Extract the [X, Y] coordinate from the center of the cell holding the provided text.  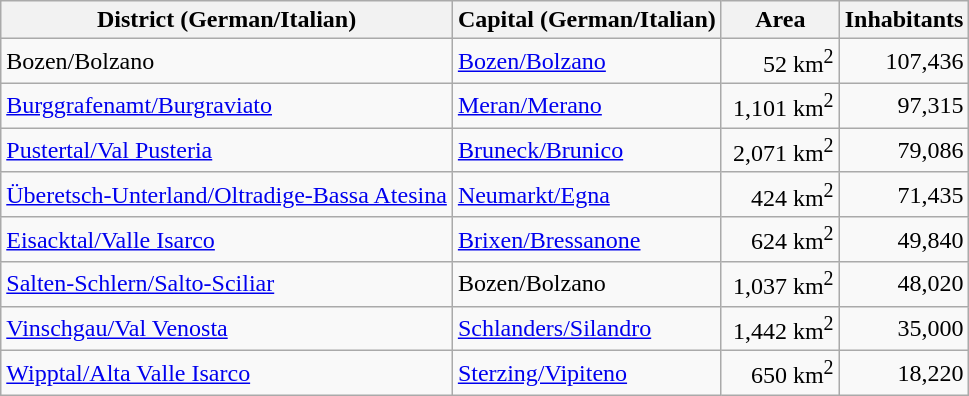
71,435 [904, 194]
18,220 [904, 374]
Überetsch-Unterland/Oltradige-Bassa Atesina [227, 194]
Eisacktal/Valle Isarco [227, 240]
Burggrafenamt/Burgraviato [227, 106]
1,037 km2 [780, 284]
District (German/Italian) [227, 20]
Bruneck/Brunico [586, 150]
Neumarkt/Egna [586, 194]
107,436 [904, 62]
Capital (German/Italian) [586, 20]
Salten-Schlern/Salto-Sciliar [227, 284]
Brixen/Bressanone [586, 240]
52 km2 [780, 62]
Inhabitants [904, 20]
48,020 [904, 284]
Vinschgau/Val Venosta [227, 328]
Sterzing/Vipiteno [586, 374]
Wipptal/Alta Valle Isarco [227, 374]
97,315 [904, 106]
Schlanders/Silandro [586, 328]
35,000 [904, 328]
Pustertal/Val Pusteria [227, 150]
424 km2 [780, 194]
1,101 km2 [780, 106]
Area [780, 20]
624 km2 [780, 240]
650 km2 [780, 374]
1,442 km2 [780, 328]
Meran/Merano [586, 106]
49,840 [904, 240]
79,086 [904, 150]
2,071 km2 [780, 150]
